Provide the [X, Y] coordinate of the cell's center where the given text is located.  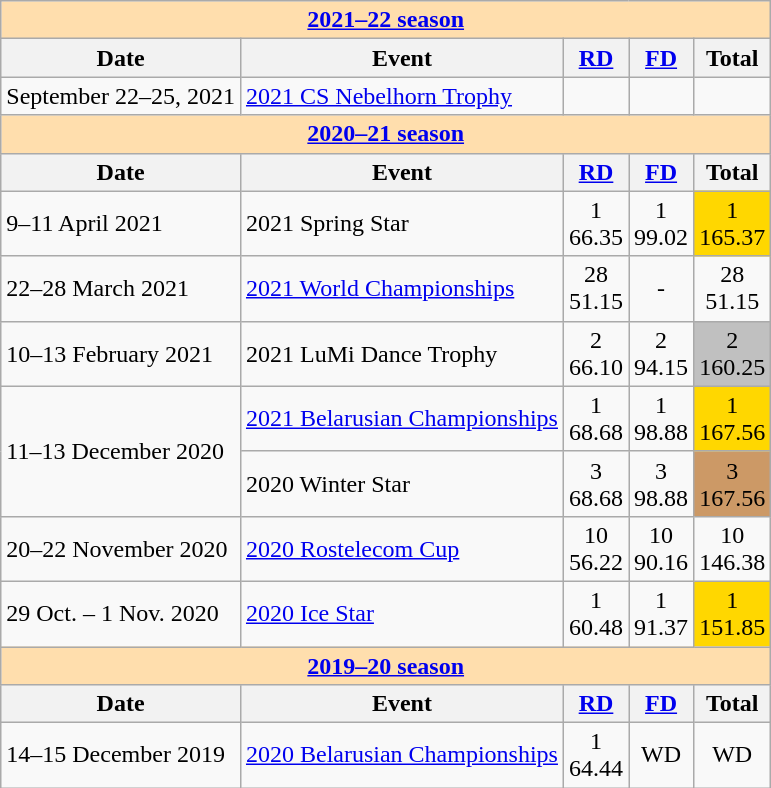
2019–20 season [386, 665]
1 66.35 [596, 224]
2 160.25 [732, 354]
11–13 December 2020 [121, 451]
20–22 November 2020 [121, 548]
1 98.88 [662, 418]
2020–21 season [386, 134]
2020 Winter Star [402, 484]
September 22–25, 2021 [121, 96]
3 68.68 [596, 484]
1 165.37 [732, 224]
2 66.10 [596, 354]
29 Oct. – 1 Nov. 2020 [121, 614]
14–15 December 2019 [121, 756]
2020 Rostelecom Cup [402, 548]
2021 World Championships [402, 288]
1 64.44 [596, 756]
2021 Belarusian Championships [402, 418]
10–13 February 2021 [121, 354]
22–28 March 2021 [121, 288]
9–11 April 2021 [121, 224]
- [662, 288]
1 99.02 [662, 224]
2021 CS Nebelhorn Trophy [402, 96]
2021–22 season [386, 20]
2020 Belarusian Championships [402, 756]
2020 Ice Star [402, 614]
1 151.85 [732, 614]
10 90.16 [662, 548]
1 167.56 [732, 418]
3 98.88 [662, 484]
2 94.15 [662, 354]
2021 Spring Star [402, 224]
1 91.37 [662, 614]
2021 LuMi Dance Trophy [402, 354]
10 56.22 [596, 548]
3 167.56 [732, 484]
1 60.48 [596, 614]
1 68.68 [596, 418]
10 146.38 [732, 548]
